Locate the cell with the specified text and output its [X, Y] center coordinate. 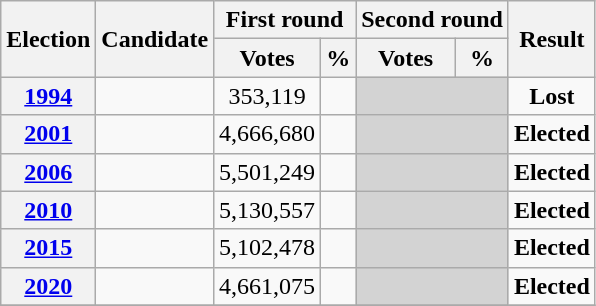
2010 [48, 210]
Candidate [155, 39]
2001 [48, 134]
5,102,478 [268, 248]
First round [285, 20]
4,666,680 [268, 134]
5,130,557 [268, 210]
Result [552, 39]
Election [48, 39]
2015 [48, 248]
Second round [432, 20]
2006 [48, 172]
2020 [48, 286]
4,661,075 [268, 286]
5,501,249 [268, 172]
1994 [48, 96]
Lost [552, 96]
353,119 [268, 96]
